Extract the [x, y] coordinate from the center of the cell holding the provided text.  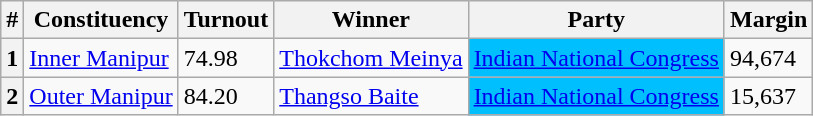
15,637 [768, 96]
Thangso Baite [371, 96]
# [12, 20]
Constituency [101, 20]
Turnout [226, 20]
Margin [768, 20]
1 [12, 58]
Outer Manipur [101, 96]
Winner [371, 20]
84.20 [226, 96]
2 [12, 96]
74.98 [226, 58]
94,674 [768, 58]
Party [596, 20]
Thokchom Meinya [371, 58]
Inner Manipur [101, 58]
